Search for the cell housing the specified text and yield its [x, y] center coordinate. 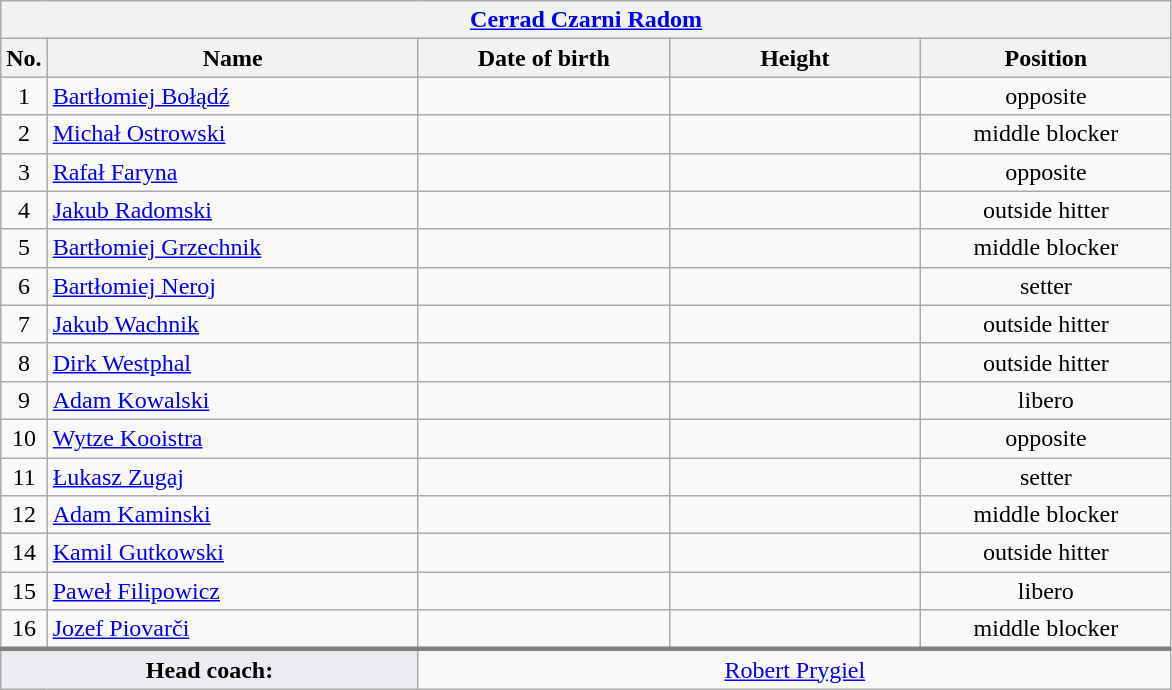
Bartłomiej Bołądź [232, 96]
Wytze Kooistra [232, 438]
Dirk Westphal [232, 362]
10 [24, 438]
Michał Ostrowski [232, 134]
8 [24, 362]
9 [24, 400]
Jakub Radomski [232, 210]
12 [24, 515]
5 [24, 248]
3 [24, 172]
Height [794, 58]
16 [24, 630]
Position [1046, 58]
4 [24, 210]
Name [232, 58]
Head coach: [210, 669]
15 [24, 591]
Robert Prygiel [794, 669]
Paweł Filipowicz [232, 591]
Łukasz Zugaj [232, 477]
Cerrad Czarni Radom [586, 20]
7 [24, 324]
No. [24, 58]
Jakub Wachnik [232, 324]
Bartłomiej Grzechnik [232, 248]
Date of birth [544, 58]
11 [24, 477]
14 [24, 553]
Bartłomiej Neroj [232, 286]
Jozef Piovarči [232, 630]
Rafał Faryna [232, 172]
1 [24, 96]
Kamil Gutkowski [232, 553]
2 [24, 134]
6 [24, 286]
Adam Kowalski [232, 400]
Adam Kaminski [232, 515]
